Return [X, Y] of the center of cell containing provided text 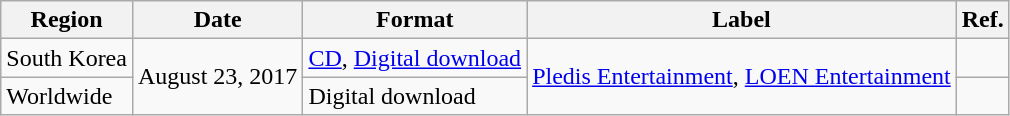
August 23, 2017 [217, 77]
Region [67, 20]
Ref. [982, 20]
CD, Digital download [415, 58]
Format [415, 20]
Pledis Entertainment, LOEN Entertainment [742, 77]
Label [742, 20]
Date [217, 20]
South Korea [67, 58]
Worldwide [67, 96]
Digital download [415, 96]
